Find where the given text appears and provide that cell's center as (X, Y) coordinate. 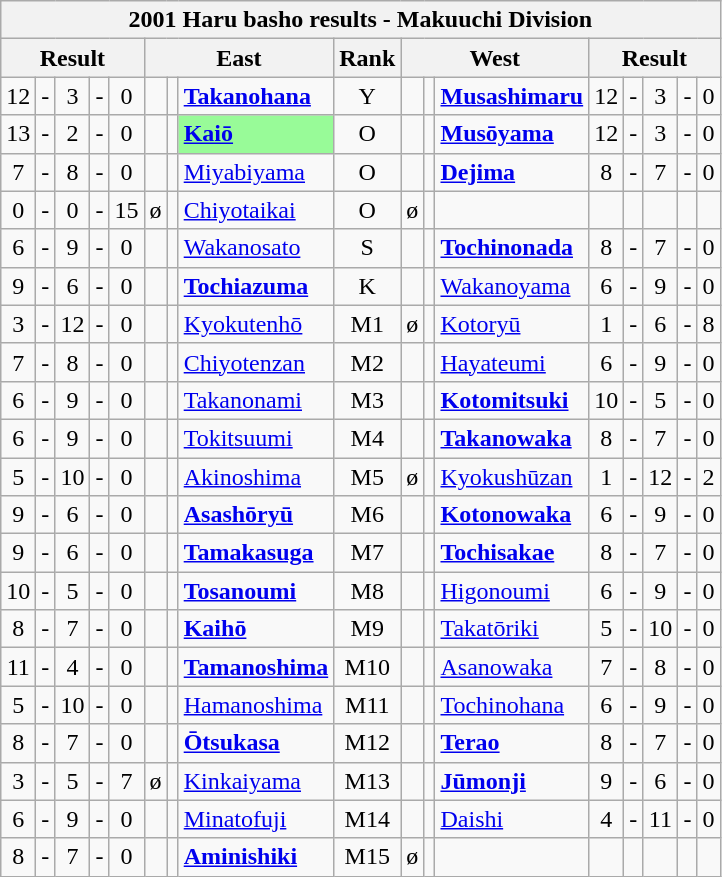
Tamakasuga (256, 553)
Aminishiki (256, 857)
Jūmonji (512, 781)
Rank (368, 58)
M4 (368, 438)
M6 (368, 515)
West (495, 58)
Terao (512, 743)
M15 (368, 857)
M3 (368, 400)
Chiyotaikai (256, 210)
Tochisakae (512, 553)
Kotoryū (512, 324)
East (239, 58)
Wakanoyama (512, 286)
Takanowaka (512, 438)
Wakanosato (256, 248)
Tochinonada (512, 248)
Takanonami (256, 400)
M1 (368, 324)
Kotomitsuki (512, 400)
Musōyama (512, 134)
Daishi (512, 819)
M14 (368, 819)
Takatōriki (512, 629)
Asanowaka (512, 667)
Kotonowaka (512, 515)
Dejima (512, 172)
Y (368, 96)
Kinkaiyama (256, 781)
Kaihō (256, 629)
Minatofuji (256, 819)
Tamanoshima (256, 667)
Tochinohana (512, 705)
Higonoumi (512, 591)
Kyokutenhō (256, 324)
K (368, 286)
M8 (368, 591)
Ōtsukasa (256, 743)
Tosanoumi (256, 591)
Kyokushūzan (512, 477)
Kaiō (256, 134)
M12 (368, 743)
M5 (368, 477)
M11 (368, 705)
Musashimaru (512, 96)
M2 (368, 362)
S (368, 248)
13 (18, 134)
Hamanoshima (256, 705)
M10 (368, 667)
Tochiazuma (256, 286)
Tokitsuumi (256, 438)
Miyabiyama (256, 172)
M7 (368, 553)
2001 Haru basho results - Makuuchi Division (360, 20)
Takanohana (256, 96)
15 (126, 210)
Hayateumi (512, 362)
Akinoshima (256, 477)
M9 (368, 629)
M13 (368, 781)
Chiyotenzan (256, 362)
Asashōryū (256, 515)
